Return the (x, y) coordinate for the center point of the cell that contains the specified text.  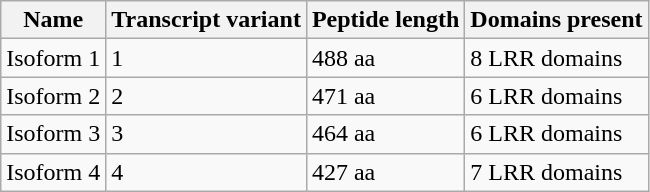
Peptide length (385, 20)
471 aa (385, 96)
4 (206, 172)
7 LRR domains (556, 172)
427 aa (385, 172)
8 LRR domains (556, 58)
488 aa (385, 58)
Isoform 1 (54, 58)
464 aa (385, 134)
Isoform 3 (54, 134)
3 (206, 134)
Isoform 4 (54, 172)
Transcript variant (206, 20)
Name (54, 20)
1 (206, 58)
2 (206, 96)
Domains present (556, 20)
Isoform 2 (54, 96)
